Pinpoint the cell where the given text exists, returning its (X, Y) midpoint coordinate. 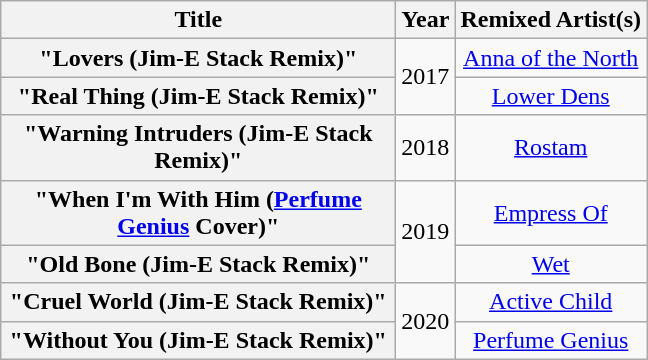
2019 (426, 232)
2018 (426, 148)
"Real Thing (Jim-E Stack Remix)" (198, 96)
Title (198, 20)
Wet (551, 264)
2020 (426, 321)
Remixed Artist(s) (551, 20)
"When I'm With Him (Perfume Genius Cover)" (198, 212)
2017 (426, 77)
"Without You (Jim-E Stack Remix)" (198, 340)
Year (426, 20)
Anna of the North (551, 58)
Empress Of (551, 212)
"Old Bone (Jim-E Stack Remix)" (198, 264)
"Cruel World (Jim-E Stack Remix)" (198, 302)
"Warning Intruders (Jim-E Stack Remix)" (198, 148)
Perfume Genius (551, 340)
"Lovers (Jim-E Stack Remix)" (198, 58)
Lower Dens (551, 96)
Active Child (551, 302)
Rostam (551, 148)
